Scan for the cell matching the given text and deliver its [x, y] coordinate at center. 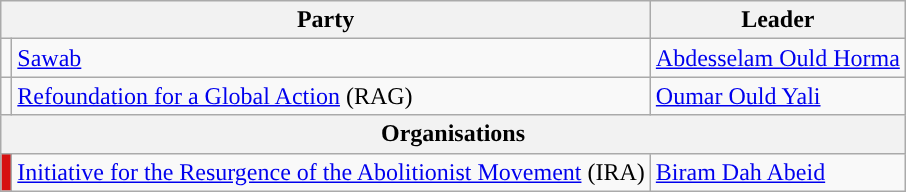
Biram Dah Abeid [778, 172]
Leader [778, 20]
Abdesselam Ould Horma [778, 58]
Refoundation for a Global Action (RAG) [332, 96]
Party [326, 20]
Oumar Ould Yali [778, 96]
Sawab [332, 58]
Initiative for the Resurgence of the Abolitionist Movement (IRA) [332, 172]
Organisations [454, 134]
